Extract the [X, Y] coordinate from the center of the cell holding the provided text.  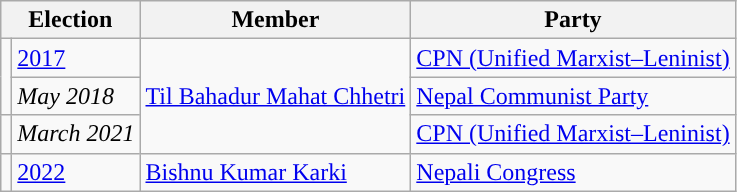
Bishnu Kumar Karki [276, 172]
Nepal Communist Party [573, 96]
2022 [76, 172]
2017 [76, 58]
March 2021 [76, 134]
May 2018 [76, 96]
Member [276, 20]
Nepali Congress [573, 172]
Til Bahadur Mahat Chhetri [276, 96]
Election [70, 20]
Party [573, 20]
